Return [x, y] of the center of cell containing provided text 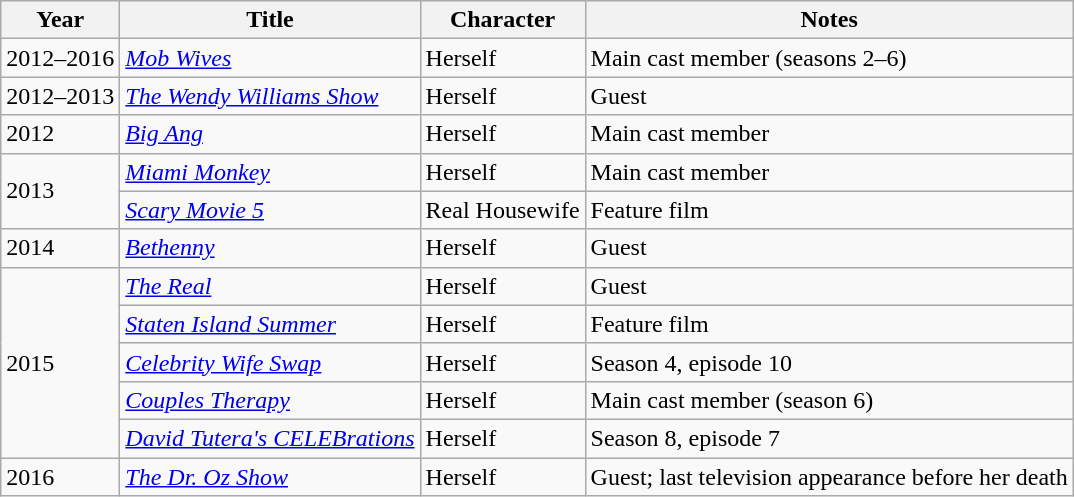
Mob Wives [270, 58]
The Dr. Oz Show [270, 477]
Staten Island Summer [270, 324]
Main cast member (season 6) [829, 400]
David Tutera's CELEBrations [270, 438]
2016 [60, 477]
Main cast member (seasons 2–6) [829, 58]
2012 [60, 134]
2012–2013 [60, 96]
Guest; last television appearance before her death [829, 477]
Year [60, 20]
Miami Monkey [270, 172]
Notes [829, 20]
2013 [60, 191]
2012–2016 [60, 58]
The Real [270, 286]
Season 8, episode 7 [829, 438]
Scary Movie 5 [270, 210]
Title [270, 20]
The Wendy Williams Show [270, 96]
Season 4, episode 10 [829, 362]
Celebrity Wife Swap [270, 362]
2015 [60, 362]
Big Ang [270, 134]
Couples Therapy [270, 400]
Character [502, 20]
2014 [60, 248]
Bethenny [270, 248]
Real Housewife [502, 210]
